Locate the cell with the specified text and output its (X, Y) center coordinate. 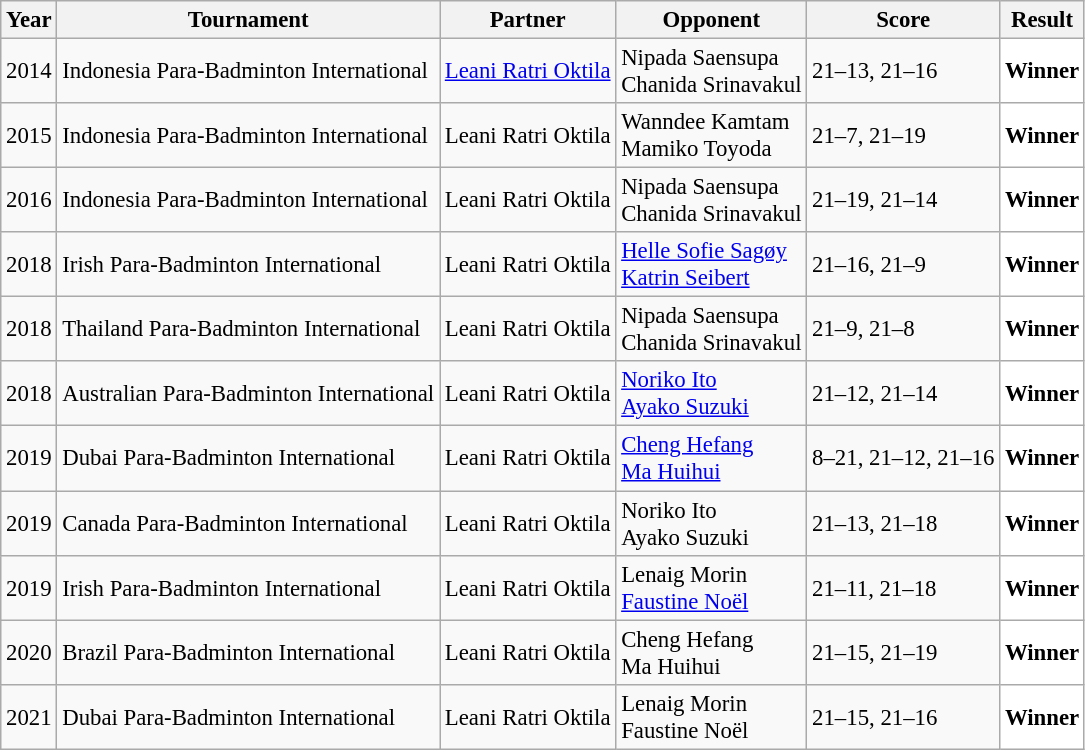
Opponent (712, 20)
21–19, 21–14 (904, 200)
Score (904, 20)
Wanndee Kamtam Mamiko Toyoda (712, 136)
21–11, 21–18 (904, 588)
Helle Sofie Sagøy Katrin Seibert (712, 264)
Partner (528, 20)
21–7, 21–19 (904, 136)
Australian Para-Badminton International (248, 394)
21–13, 21–18 (904, 524)
Canada Para-Badminton International (248, 524)
Tournament (248, 20)
21–13, 21–16 (904, 72)
21–9, 21–8 (904, 330)
21–15, 21–19 (904, 652)
2015 (29, 136)
Result (1042, 20)
21–16, 21–9 (904, 264)
Thailand Para-Badminton International (248, 330)
2020 (29, 652)
2016 (29, 200)
8–21, 21–12, 21–16 (904, 458)
Brazil Para-Badminton International (248, 652)
21–12, 21–14 (904, 394)
2014 (29, 72)
Year (29, 20)
2021 (29, 716)
21–15, 21–16 (904, 716)
